Output the [X, Y] coordinate of the center of the cell containing the given text.  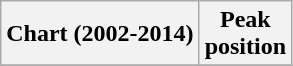
Chart (2002-2014) [100, 34]
Peakposition [245, 34]
